From the cell containing the given text, extract its center point as [x, y] coordinate. 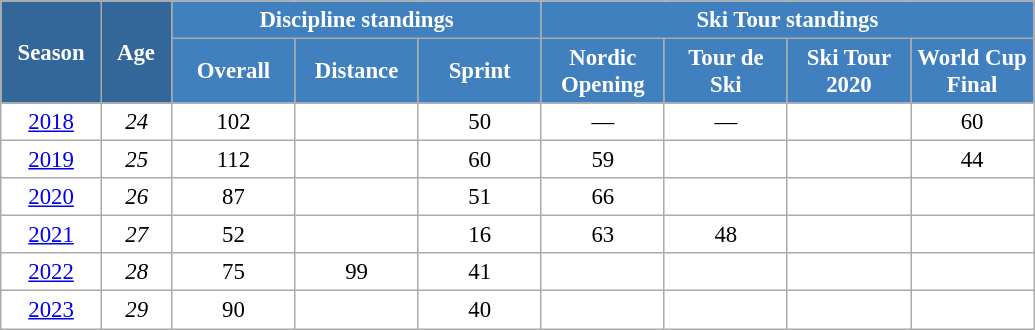
25 [136, 160]
Tour deSki [726, 72]
Overall [234, 72]
Ski Tour2020 [848, 72]
24 [136, 122]
Ski Tour standings [787, 20]
NordicOpening [602, 72]
2021 [52, 235]
Distance [356, 72]
48 [726, 235]
Discipline standings [356, 20]
27 [136, 235]
102 [234, 122]
Age [136, 52]
99 [356, 273]
2022 [52, 273]
90 [234, 310]
Season [52, 52]
52 [234, 235]
40 [480, 310]
66 [602, 197]
2023 [52, 310]
41 [480, 273]
2020 [52, 197]
112 [234, 160]
44 [972, 160]
50 [480, 122]
World CupFinal [972, 72]
29 [136, 310]
51 [480, 197]
2018 [52, 122]
26 [136, 197]
87 [234, 197]
75 [234, 273]
63 [602, 235]
28 [136, 273]
Sprint [480, 72]
16 [480, 235]
59 [602, 160]
2019 [52, 160]
